Capture the cell that displays the provided text and extract its [x, y] central coordinate. 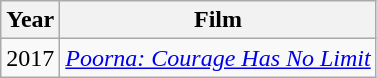
Film [218, 20]
2017 [30, 58]
Poorna: Courage Has No Limit [218, 58]
Year [30, 20]
